Detect which cell encompasses the target text, then output its (X, Y) center coordinate. 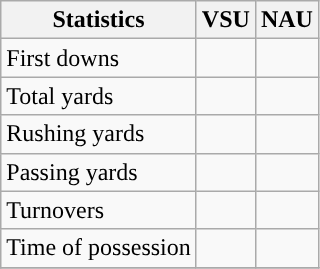
First downs (99, 58)
Total yards (99, 96)
Statistics (99, 20)
Turnovers (99, 210)
Rushing yards (99, 134)
VSU (226, 20)
NAU (286, 20)
Passing yards (99, 172)
Time of possession (99, 248)
